Determine the (X, Y) coordinate at the center of the cell enclosing the given text.  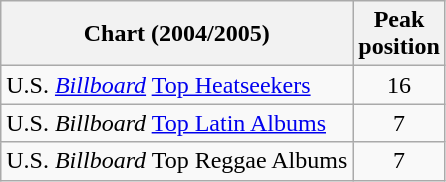
Peakposition (399, 34)
U.S. Billboard Top Heatseekers (177, 85)
U.S. Billboard Top Reggae Albums (177, 161)
Chart (2004/2005) (177, 34)
U.S. Billboard Top Latin Albums (177, 123)
16 (399, 85)
